Identify which cell holds the provided text, then report its (x, y) central coordinate. 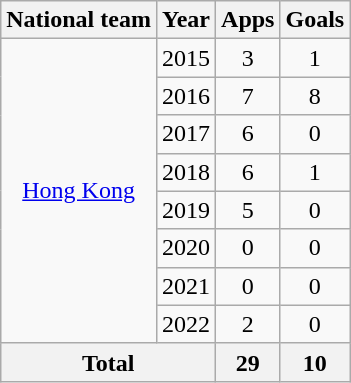
Total (108, 362)
2016 (186, 96)
2019 (186, 210)
2022 (186, 324)
2018 (186, 172)
Hong Kong (79, 191)
Goals (315, 20)
Year (186, 20)
2017 (186, 134)
10 (315, 362)
29 (248, 362)
2015 (186, 58)
National team (79, 20)
7 (248, 96)
8 (315, 96)
2021 (186, 286)
5 (248, 210)
3 (248, 58)
2 (248, 324)
Apps (248, 20)
2020 (186, 248)
